Return the (x, y) coordinate for the center point of the cell that contains the specified text.  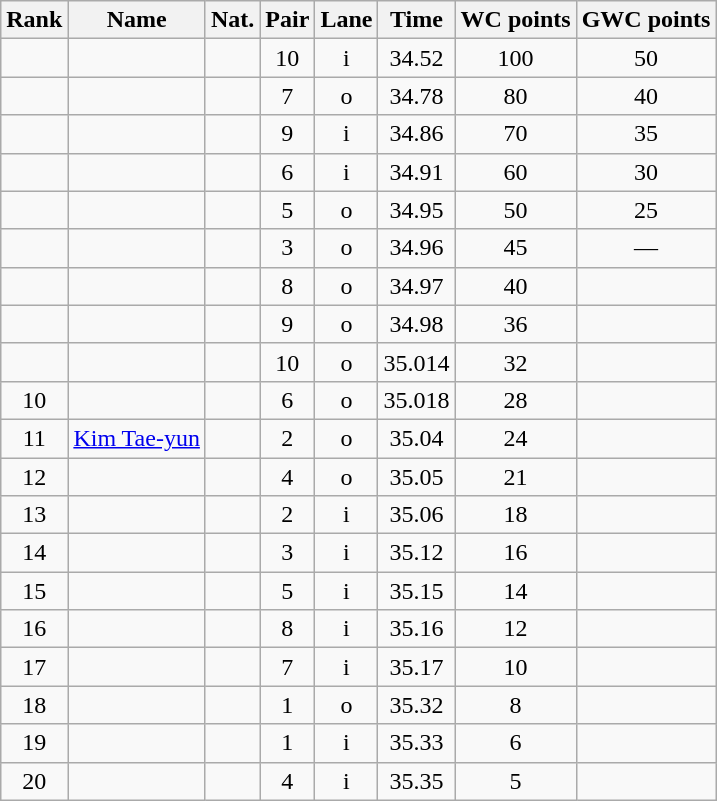
35.05 (416, 477)
Pair (288, 20)
GWC points (646, 20)
32 (516, 362)
28 (516, 400)
25 (646, 210)
35.16 (416, 629)
— (646, 248)
35 (646, 134)
34.86 (416, 134)
34.91 (416, 172)
Time (416, 20)
30 (646, 172)
80 (516, 96)
Rank (34, 20)
34.96 (416, 248)
35.014 (416, 362)
70 (516, 134)
35.32 (416, 705)
13 (34, 515)
35.018 (416, 400)
19 (34, 743)
35.17 (416, 667)
35.15 (416, 591)
36 (516, 324)
Kim Tae-yun (137, 438)
11 (34, 438)
45 (516, 248)
Lane (346, 20)
34.97 (416, 286)
35.33 (416, 743)
Nat. (232, 20)
35.04 (416, 438)
35.06 (416, 515)
Name (137, 20)
17 (34, 667)
21 (516, 477)
100 (516, 58)
60 (516, 172)
20 (34, 781)
34.95 (416, 210)
WC points (516, 20)
35.35 (416, 781)
34.78 (416, 96)
24 (516, 438)
34.52 (416, 58)
15 (34, 591)
35.12 (416, 553)
34.98 (416, 324)
